Locate the cell with the specified text and output its (x, y) center coordinate. 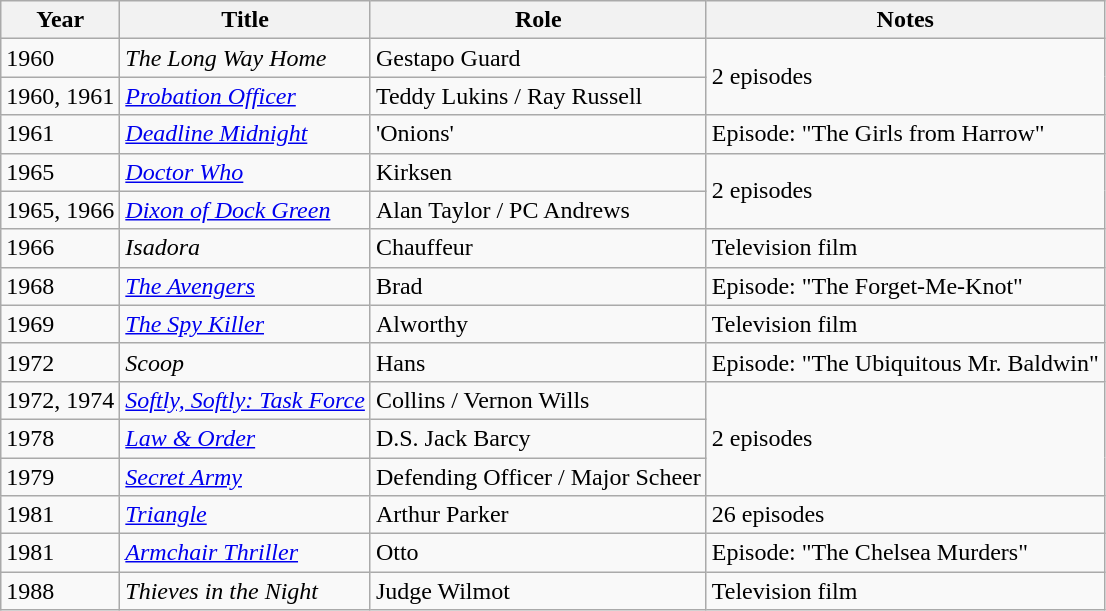
Arthur Parker (538, 515)
Episode: "The Forget-Me-Knot" (905, 286)
Doctor Who (246, 172)
1965 (60, 172)
Triangle (246, 515)
The Avengers (246, 286)
Thieves in the Night (246, 591)
1960, 1961 (60, 96)
Softly, Softly: Task Force (246, 400)
1961 (60, 134)
Scoop (246, 362)
Episode: "The Chelsea Murders" (905, 553)
Title (246, 20)
Otto (538, 553)
Teddy Lukins / Ray Russell (538, 96)
Notes (905, 20)
Secret Army (246, 477)
Deadline Midnight (246, 134)
Role (538, 20)
Kirksen (538, 172)
Chauffeur (538, 248)
The Spy Killer (246, 324)
1972, 1974 (60, 400)
1960 (60, 58)
Year (60, 20)
Episode: "The Ubiquitous Mr. Baldwin" (905, 362)
Armchair Thriller (246, 553)
Isadora (246, 248)
The Long Way Home (246, 58)
1979 (60, 477)
Probation Officer (246, 96)
Law & Order (246, 438)
Gestapo Guard (538, 58)
1968 (60, 286)
D.S. Jack Barcy (538, 438)
Alan Taylor / PC Andrews (538, 210)
1966 (60, 248)
1978 (60, 438)
Brad (538, 286)
1972 (60, 362)
1988 (60, 591)
Dixon of Dock Green (246, 210)
26 episodes (905, 515)
Judge Wilmot (538, 591)
Collins / Vernon Wills (538, 400)
Alworthy (538, 324)
'Onions' (538, 134)
Episode: "The Girls from Harrow" (905, 134)
1969 (60, 324)
1965, 1966 (60, 210)
Defending Officer / Major Scheer (538, 477)
Hans (538, 362)
